Identify which cell holds the provided text, then report its (X, Y) central coordinate. 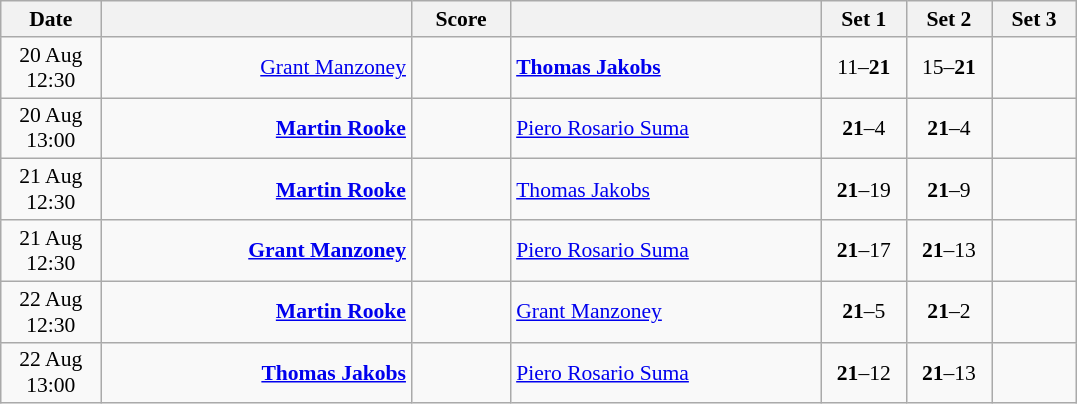
15–21 (948, 68)
Score (461, 19)
Set 3 (1034, 19)
Set 1 (864, 19)
21–17 (864, 250)
21–5 (864, 312)
22 Aug12:30 (51, 312)
20 Aug12:30 (51, 68)
21–12 (864, 372)
20 Aug13:00 (51, 128)
Set 2 (948, 19)
21–9 (948, 190)
22 Aug13:00 (51, 372)
21–2 (948, 312)
11–21 (864, 68)
21–19 (864, 190)
Date (51, 19)
